Determine the (x, y) coordinate at the center of the cell enclosing the given text.  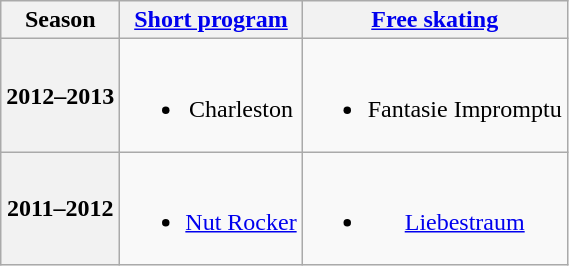
Fantasie Impromptu (434, 96)
Short program (211, 20)
Season (60, 20)
Nut Rocker (211, 208)
Free skating (434, 20)
Liebestraum (434, 208)
2011–2012 (60, 208)
2012–2013 (60, 96)
Charleston (211, 96)
